Output the (X, Y) coordinate of the center of the cell containing the given text.  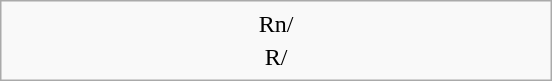
R/ (276, 57)
Rn/ (276, 24)
